Extract the [X, Y] coordinate from the center of the cell holding the provided text.  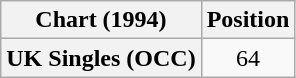
Position [248, 20]
64 [248, 58]
UK Singles (OCC) [101, 58]
Chart (1994) [101, 20]
